Detect which cell encompasses the target text, then output its [x, y] center coordinate. 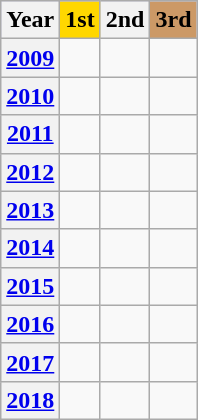
Year [30, 20]
2011 [30, 134]
2nd [125, 20]
1st [80, 20]
2013 [30, 210]
2009 [30, 58]
2014 [30, 248]
2017 [30, 362]
2016 [30, 324]
2012 [30, 172]
2010 [30, 96]
2018 [30, 400]
3rd [174, 20]
2015 [30, 286]
